Capture the cell that displays the provided text and extract its [X, Y] central coordinate. 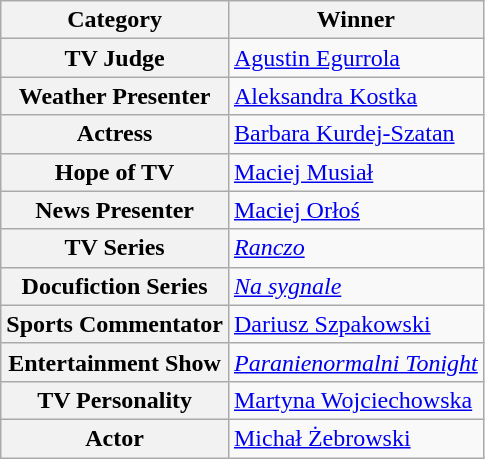
News Presenter [115, 210]
Actor [115, 438]
Maciej Orłoś [356, 210]
TV Personality [115, 400]
Paranienormalni Tonight [356, 362]
Barbara Kurdej-Szatan [356, 134]
Aleksandra Kostka [356, 96]
Category [115, 20]
Sports Commentator [115, 324]
Agustin Egurrola [356, 58]
Maciej Musiał [356, 172]
Na sygnale [356, 286]
Actress [115, 134]
Ranczo [356, 248]
Martyna Wojciechowska [356, 400]
Michał Żebrowski [356, 438]
Docufiction Series [115, 286]
Winner [356, 20]
TV Series [115, 248]
Hope of TV [115, 172]
Dariusz Szpakowski [356, 324]
Weather Presenter [115, 96]
Entertainment Show [115, 362]
TV Judge [115, 58]
